For the text-containing cell, return its midpoint in [X, Y] coordinate format. 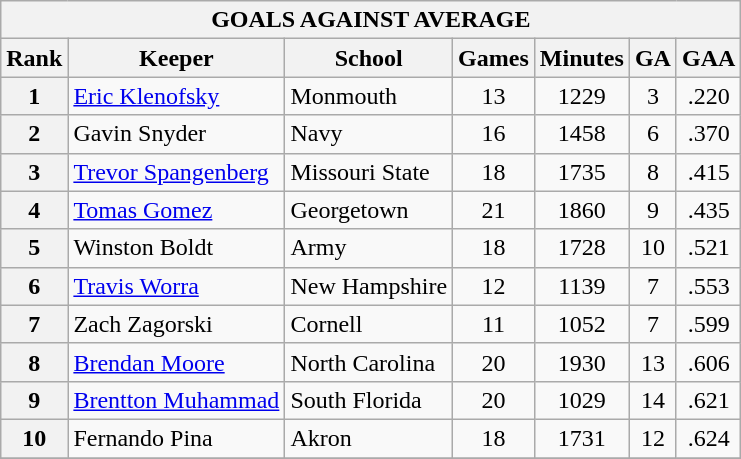
Brendan Moore [176, 362]
Keeper [176, 58]
1029 [582, 400]
.621 [708, 400]
Rank [34, 58]
.606 [708, 362]
.624 [708, 438]
GOALS AGAINST AVERAGE [371, 20]
.415 [708, 172]
Akron [369, 438]
Eric Klenofsky [176, 96]
Army [369, 248]
Fernando Pina [176, 438]
.435 [708, 210]
Games [494, 58]
Gavin Snyder [176, 134]
Minutes [582, 58]
1930 [582, 362]
1139 [582, 286]
.553 [708, 286]
1229 [582, 96]
1052 [582, 324]
5 [34, 248]
.220 [708, 96]
.521 [708, 248]
1728 [582, 248]
Travis Worra [176, 286]
1 [34, 96]
14 [652, 400]
1458 [582, 134]
North Carolina [369, 362]
16 [494, 134]
Brentton Muhammad [176, 400]
.370 [708, 134]
4 [34, 210]
Trevor Spangenberg [176, 172]
New Hampshire [369, 286]
21 [494, 210]
GA [652, 58]
Tomas Gomez [176, 210]
Winston Boldt [176, 248]
Monmouth [369, 96]
School [369, 58]
.599 [708, 324]
1860 [582, 210]
Georgetown [369, 210]
GAA [708, 58]
1735 [582, 172]
2 [34, 134]
South Florida [369, 400]
Cornell [369, 324]
Navy [369, 134]
1731 [582, 438]
Missouri State [369, 172]
Zach Zagorski [176, 324]
11 [494, 324]
